Return the (x, y) coordinate for the center point of the cell that contains the specified text.  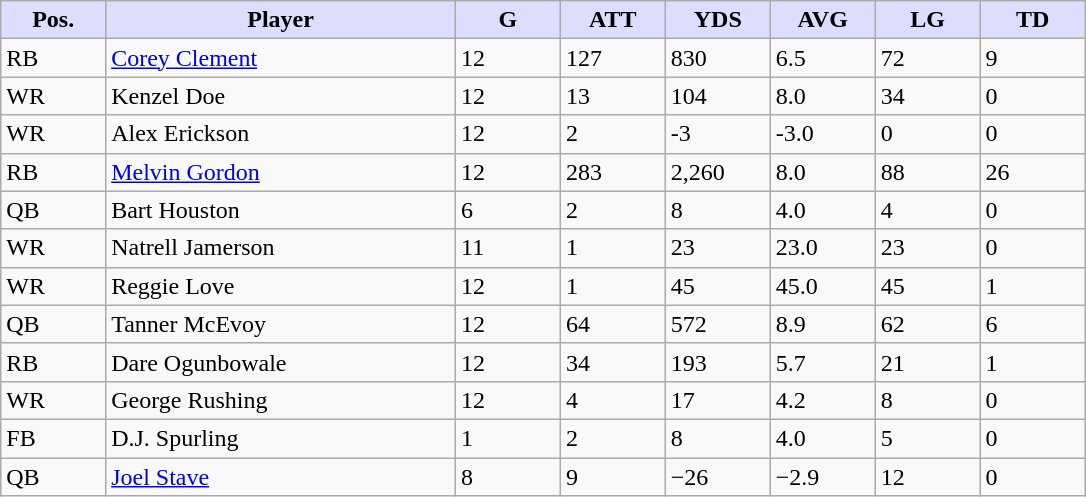
193 (718, 362)
G (508, 20)
Bart Houston (281, 210)
13 (612, 96)
-3.0 (822, 134)
572 (718, 324)
Alex Erickson (281, 134)
5.7 (822, 362)
17 (718, 400)
D.J. Spurling (281, 438)
Pos. (54, 20)
Player (281, 20)
4.2 (822, 400)
ATT (612, 20)
830 (718, 58)
283 (612, 172)
45.0 (822, 286)
George Rushing (281, 400)
72 (928, 58)
LG (928, 20)
Dare Ogunbowale (281, 362)
Reggie Love (281, 286)
8.9 (822, 324)
Kenzel Doe (281, 96)
Corey Clement (281, 58)
5 (928, 438)
−26 (718, 477)
64 (612, 324)
11 (508, 248)
26 (1032, 172)
FB (54, 438)
6.5 (822, 58)
Tanner McEvoy (281, 324)
23.0 (822, 248)
AVG (822, 20)
YDS (718, 20)
TD (1032, 20)
Natrell Jamerson (281, 248)
104 (718, 96)
62 (928, 324)
Joel Stave (281, 477)
Melvin Gordon (281, 172)
127 (612, 58)
88 (928, 172)
-3 (718, 134)
21 (928, 362)
2,260 (718, 172)
−2.9 (822, 477)
